Capture the cell that displays the provided text and extract its [x, y] central coordinate. 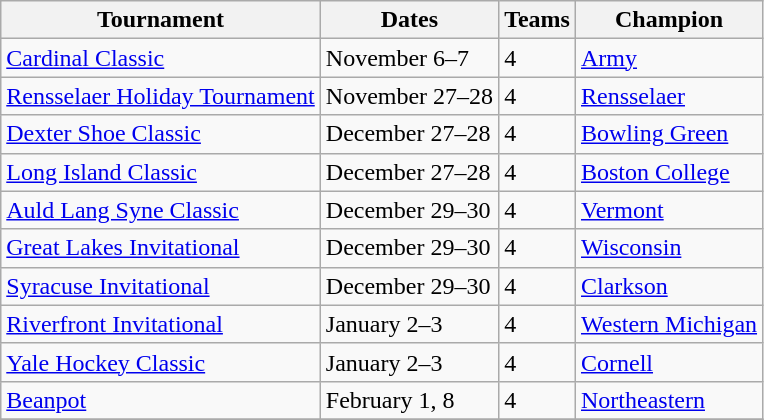
February 1, 8 [409, 400]
Champion [668, 20]
Tournament [161, 20]
Dexter Shoe Classic [161, 134]
Army [668, 58]
Cornell [668, 362]
Northeastern [668, 400]
Boston College [668, 172]
Cardinal Classic [161, 58]
Vermont [668, 210]
Clarkson [668, 286]
November 27–28 [409, 96]
Riverfront Invitational [161, 324]
Great Lakes Invitational [161, 248]
Western Michigan [668, 324]
Syracuse Invitational [161, 286]
Auld Lang Syne Classic [161, 210]
Long Island Classic [161, 172]
November 6–7 [409, 58]
Dates [409, 20]
Beanpot [161, 400]
Teams [538, 20]
Rensselaer [668, 96]
Yale Hockey Classic [161, 362]
Bowling Green [668, 134]
Wisconsin [668, 248]
Rensselaer Holiday Tournament [161, 96]
